Determine the (X, Y) coordinate at the center of the cell enclosing the given text.  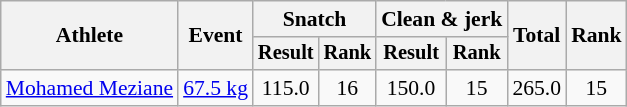
265.0 (536, 88)
150.0 (411, 88)
Total (536, 36)
115.0 (286, 88)
Athlete (90, 36)
Mohamed Meziane (90, 88)
Snatch (314, 19)
Event (216, 36)
16 (348, 88)
Clean & jerk (442, 19)
67.5 kg (216, 88)
